Find where the given text appears and provide that cell's center as (X, Y) coordinate. 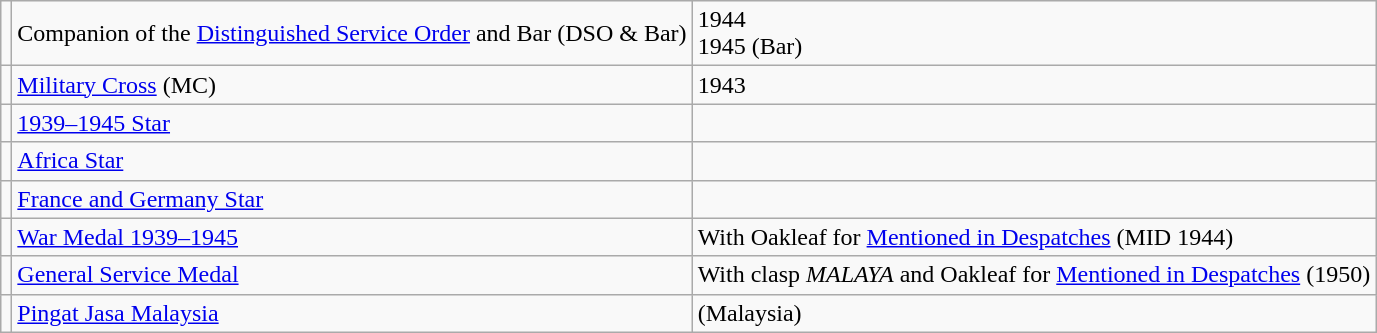
France and Germany Star (352, 199)
1943 (1034, 85)
(Malaysia) (1034, 313)
Military Cross (MC) (352, 85)
War Medal 1939–1945 (352, 237)
With clasp MALAYA and Oakleaf for Mentioned in Despatches (1950) (1034, 275)
With Oakleaf for Mentioned in Despatches (MID 1944) (1034, 237)
1939–1945 Star (352, 123)
Companion of the Distinguished Service Order and Bar (DSO & Bar) (352, 34)
19441945 (Bar) (1034, 34)
Pingat Jasa Malaysia (352, 313)
Africa Star (352, 161)
General Service Medal (352, 275)
